Find where the given text appears and provide that cell's center as [x, y] coordinate. 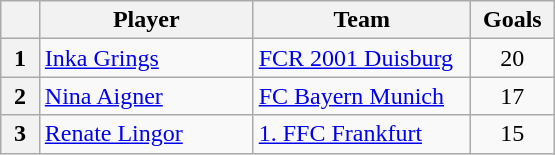
Renate Lingor [146, 134]
Inka Grings [146, 58]
2 [20, 96]
1 [20, 58]
1. FFC Frankfurt [362, 134]
Player [146, 20]
FCR 2001 Duisburg [362, 58]
3 [20, 134]
17 [512, 96]
Nina Aigner [146, 96]
15 [512, 134]
FC Bayern Munich [362, 96]
Goals [512, 20]
Team [362, 20]
20 [512, 58]
